For the text-containing cell, return its midpoint in [x, y] coordinate format. 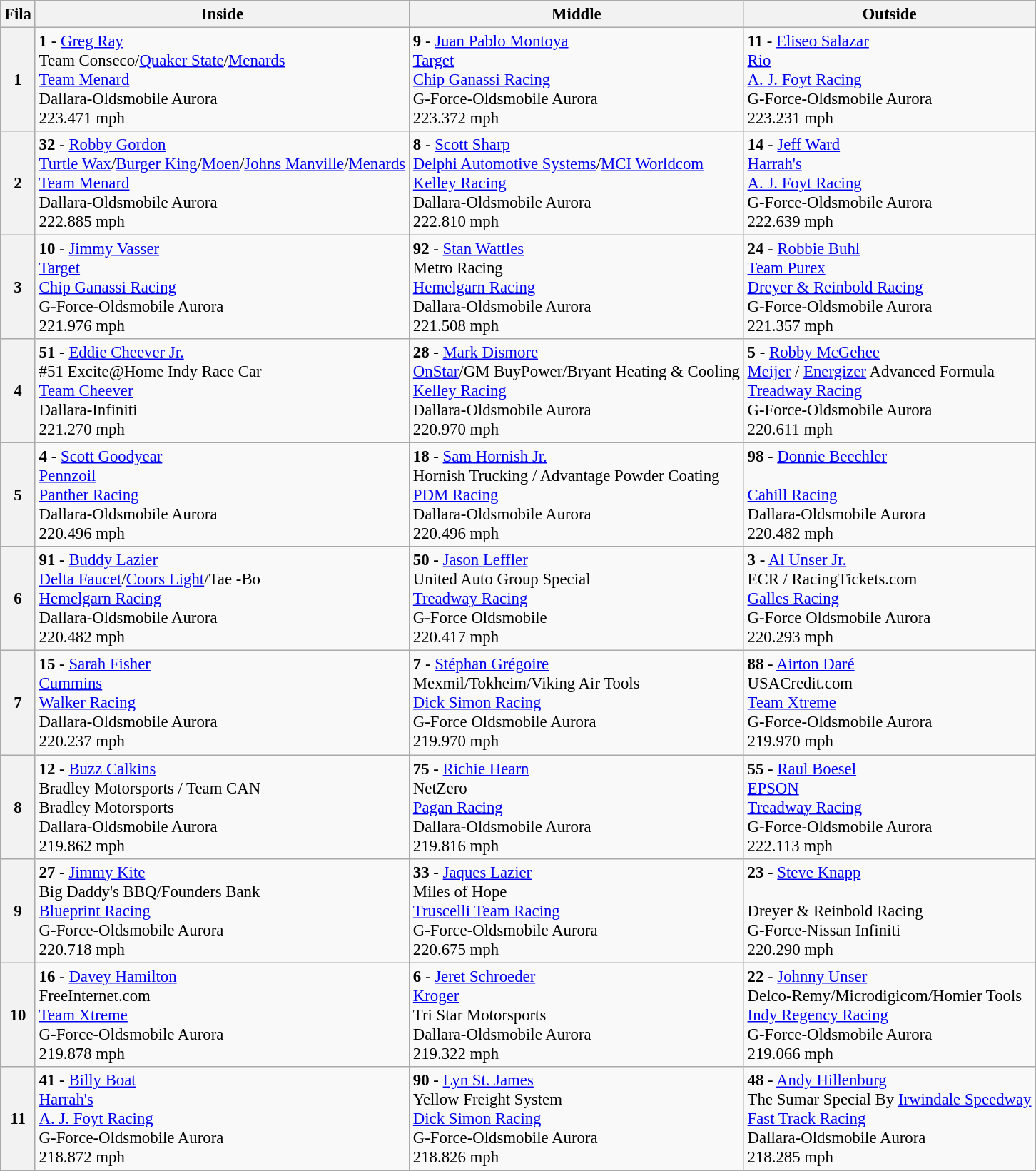
92 - Stan WattlesMetro RacingHemelgarn RacingDallara-Oldsmobile Aurora221.508 mph [577, 288]
11 - Eliseo SalazarRioA. J. Foyt RacingG-Force-Oldsmobile Aurora223.231 mph [889, 80]
27 - Jimmy KiteBig Daddy's BBQ/Founders BankBlueprint RacingG-Force-Oldsmobile Aurora 220.718 mph [222, 911]
50 - Jason Leffler United Auto Group Special Treadway RacingG-Force Oldsmobile220.417 mph [577, 599]
16 - Davey HamiltonFreeInternet.comTeam XtremeG-Force-Oldsmobile Aurora219.878 mph [222, 1015]
15 - Sarah Fisher CumminsWalker RacingDallara-Oldsmobile Aurora220.237 mph [222, 703]
1 - Greg RayTeam Conseco/Quaker State/MenardsTeam MenardDallara-Oldsmobile Aurora223.471 mph [222, 80]
1 [19, 80]
4 - Scott GoodyearPennzoilPanther RacingDallara-Oldsmobile Aurora220.496 mph [222, 495]
12 - Buzz CalkinsBradley Motorsports / Team CANBradley MotorsportsDallara-Oldsmobile Aurora219.862 mph [222, 807]
41 - Billy BoatHarrah'sA. J. Foyt RacingG-Force-Oldsmobile Aurora218.872 mph [222, 1118]
98 - Donnie BeechlerCahill RacingDallara-Oldsmobile Aurora220.482 mph [889, 495]
32 - Robby GordonTurtle Wax/Burger King/Moen/Johns Manville/MenardsTeam MenardDallara-Oldsmobile Aurora222.885 mph [222, 183]
5 - Robby McGeheeMeijer / Energizer Advanced FormulaTreadway RacingG-Force-Oldsmobile Aurora220.611 mph [889, 391]
8 - Scott SharpDelphi Automotive Systems/MCI WorldcomKelley RacingDallara-Oldsmobile Aurora222.810 mph [577, 183]
8 [19, 807]
2 [19, 183]
23 - Steve KnappDreyer & Reinbold RacingG-Force-Nissan Infiniti220.290 mph [889, 911]
7 - Stéphan GrégoireMexmil/Tokheim/Viking Air ToolsDick Simon RacingG-Force Oldsmobile Aurora219.970 mph [577, 703]
91 - Buddy Lazier Delta Faucet/Coors Light/Tae -BoHemelgarn RacingDallara-Oldsmobile Aurora220.482 mph [222, 599]
Fila [19, 14]
33 - Jaques Lazier Miles of HopeTruscelli Team RacingG-Force-Oldsmobile Aurora220.675 mph [577, 911]
5 [19, 495]
51 - Eddie Cheever Jr. #51 Excite@Home Indy Race CarTeam CheeverDallara-Infiniti221.270 mph [222, 391]
7 [19, 703]
10 [19, 1015]
48 - Andy Hillenburg The Sumar Special By Irwindale SpeedwayFast Track RacingDallara-Oldsmobile Aurora218.285 mph [889, 1118]
11 [19, 1118]
88 - Airton Daré USACredit.comTeam XtremeG-Force-Oldsmobile Aurora219.970 mph [889, 703]
6 [19, 599]
6 - Jeret SchroederKrogerTri Star MotorsportsDallara-Oldsmobile Aurora219.322 mph [577, 1015]
4 [19, 391]
9 - Juan Pablo Montoya TargetChip Ganassi RacingG-Force-Oldsmobile Aurora223.372 mph [577, 80]
28 - Mark DismoreOnStar/GM BuyPower/Bryant Heating & CoolingKelley RacingDallara-Oldsmobile Aurora220.970 mph [577, 391]
90 - Lyn St. JamesYellow Freight SystemDick Simon RacingG-Force-Oldsmobile Aurora218.826 mph [577, 1118]
9 [19, 911]
75 - Richie HearnNetZeroPagan RacingDallara-Oldsmobile Aurora219.816 mph [577, 807]
18 - Sam Hornish Jr. Hornish Trucking / Advantage Powder CoatingPDM RacingDallara-Oldsmobile Aurora220.496 mph [577, 495]
24 - Robbie BuhlTeam PurexDreyer & Reinbold RacingG-Force-Oldsmobile Aurora221.357 mph [889, 288]
Outside [889, 14]
3 [19, 288]
Inside [222, 14]
10 - Jimmy VasserTargetChip Ganassi RacingG-Force-Oldsmobile Aurora221.976 mph [222, 288]
14 - Jeff WardHarrah'sA. J. Foyt RacingG-Force-Oldsmobile Aurora222.639 mph [889, 183]
22 - Johnny UnserDelco-Remy/Microdigicom/Homier ToolsIndy Regency RacingG-Force-Oldsmobile Aurora219.066 mph [889, 1015]
55 - Raul BoeselEPSONTreadway RacingG-Force-Oldsmobile Aurora222.113 mph [889, 807]
Middle [577, 14]
3 - Al Unser Jr. ECR / RacingTickets.comGalles RacingG-Force Oldsmobile Aurora220.293 mph [889, 599]
